Search for the cell housing the specified text and yield its (X, Y) center coordinate. 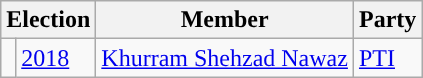
PTI (387, 58)
Khurram Shehzad Nawaz (225, 58)
Member (225, 20)
2018 (56, 58)
Party (387, 20)
Election (48, 20)
